Extract the [x, y] coordinate from the center of the cell holding the provided text.  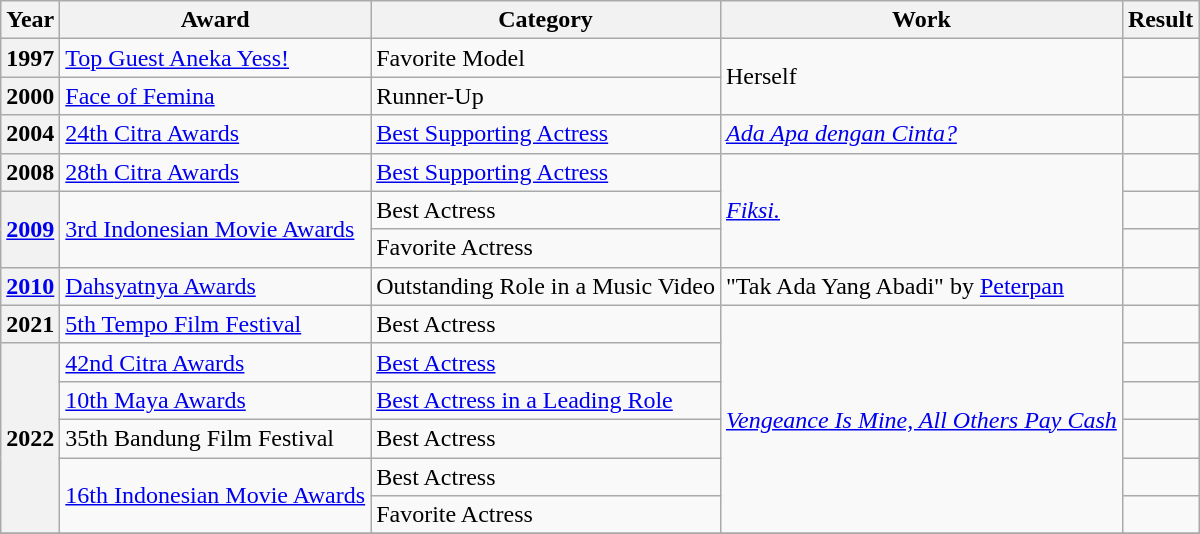
10th Maya Awards [216, 400]
24th Citra Awards [216, 134]
2009 [30, 229]
42nd Citra Awards [216, 362]
"Tak Ada Yang Abadi" by Peterpan [921, 286]
2000 [30, 96]
Dahsyatnya Awards [216, 286]
Fiksi. [921, 210]
16th Indonesian Movie Awards [216, 496]
Award [216, 20]
2022 [30, 438]
Best Actress in a Leading Role [546, 400]
Year [30, 20]
Work [921, 20]
Herself [921, 77]
Top Guest Aneka Yess! [216, 58]
Result [1160, 20]
5th Tempo Film Festival [216, 324]
Category [546, 20]
1997 [30, 58]
28th Citra Awards [216, 172]
35th Bandung Film Festival [216, 438]
3rd Indonesian Movie Awards [216, 229]
2010 [30, 286]
Outstanding Role in a Music Video [546, 286]
Vengeance Is Mine, All Others Pay Cash [921, 419]
Favorite Model [546, 58]
Ada Apa dengan Cinta? [921, 134]
2004 [30, 134]
2008 [30, 172]
Face of Femina [216, 96]
Runner-Up [546, 96]
2021 [30, 324]
